Return the (x, y) coordinate for the center point of the cell that contains the specified text.  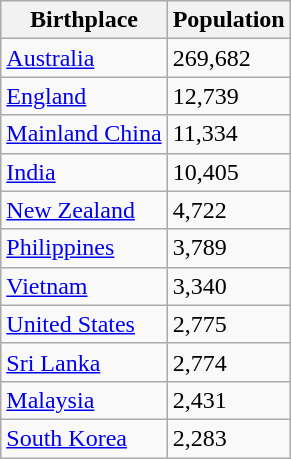
4,722 (228, 210)
269,682 (228, 58)
Australia (84, 58)
3,789 (228, 248)
2,775 (228, 324)
New Zealand (84, 210)
Mainland China (84, 134)
10,405 (228, 172)
2,431 (228, 400)
Malaysia (84, 400)
Sri Lanka (84, 362)
Population (228, 20)
2,283 (228, 438)
Philippines (84, 248)
Birthplace (84, 20)
2,774 (228, 362)
3,340 (228, 286)
South Korea (84, 438)
11,334 (228, 134)
Vietnam (84, 286)
England (84, 96)
United States (84, 324)
12,739 (228, 96)
India (84, 172)
